Output the (X, Y) coordinate of the center of the cell containing the given text.  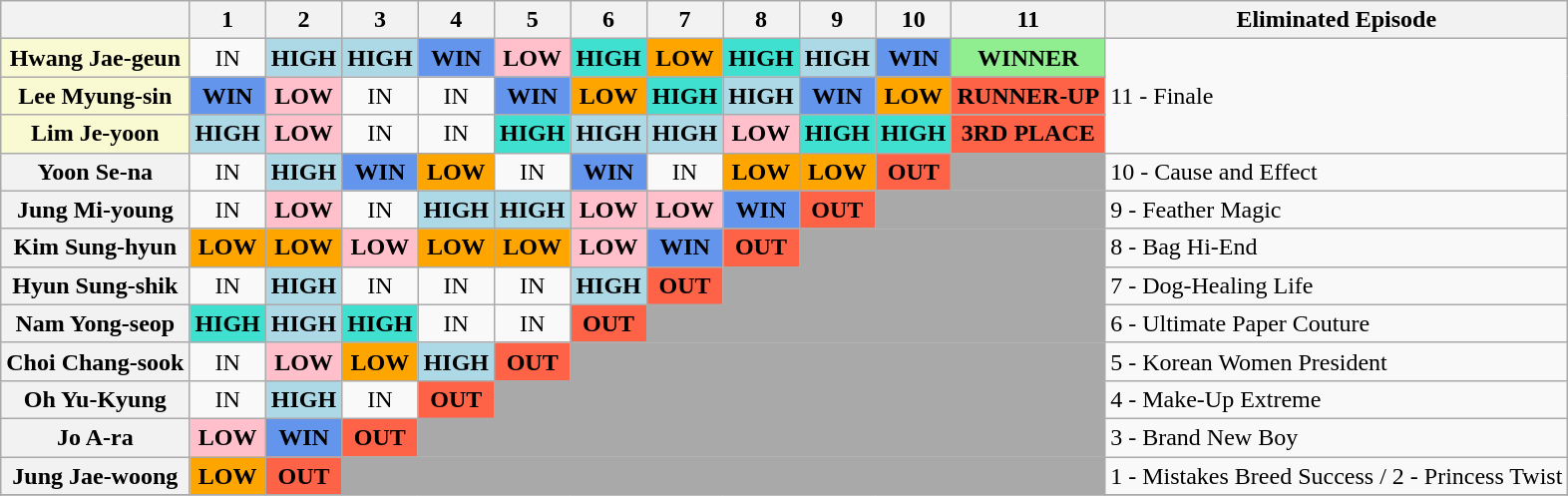
3 (380, 20)
6 - Ultimate Paper Couture (1337, 323)
Jung Mi-young (96, 210)
3 - Brand New Boy (1337, 437)
6 (608, 20)
Hwang Jae-geun (96, 58)
11 (1028, 20)
10 (914, 20)
Lim Je-yoon (96, 134)
Oh Yu-Kyung (96, 399)
4 - Make-Up Extreme (1337, 399)
9 - Feather Magic (1337, 210)
10 - Cause and Effect (1337, 172)
2 (303, 20)
7 - Dog-Healing Life (1337, 285)
WINNER (1028, 58)
Eliminated Episode (1337, 20)
11 - Finale (1337, 96)
5 (532, 20)
Hyun Sung-shik (96, 285)
RUNNER-UP (1028, 96)
4 (456, 20)
Jung Jae-woong (96, 476)
8 - Bag Hi-End (1337, 248)
7 (684, 20)
Choi Chang-sook (96, 361)
Yoon Se-na (96, 172)
5 - Korean Women President (1337, 361)
Kim Sung-hyun (96, 248)
Lee Myung-sin (96, 96)
3RD PLACE (1028, 134)
Nam Yong-seop (96, 323)
8 (761, 20)
9 (837, 20)
Jo A-ra (96, 437)
1 - Mistakes Breed Success / 2 - Princess Twist (1337, 476)
1 (227, 20)
